Provide the (X, Y) coordinate of the cell's center where the given text is located.  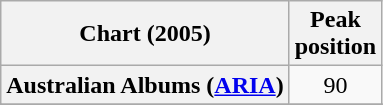
90 (335, 85)
Chart (2005) (145, 34)
Peakposition (335, 34)
Australian Albums (ARIA) (145, 85)
